Detect which cell encompasses the target text, then output its (X, Y) center coordinate. 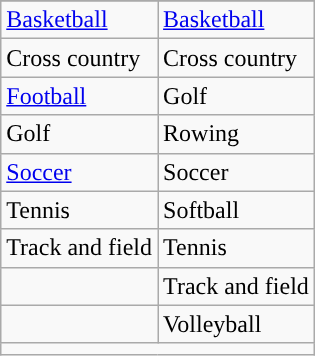
Rowing (236, 134)
Football (80, 96)
Volleyball (236, 324)
Softball (236, 210)
